Determine the [X, Y] coordinate at the center of the cell enclosing the given text.  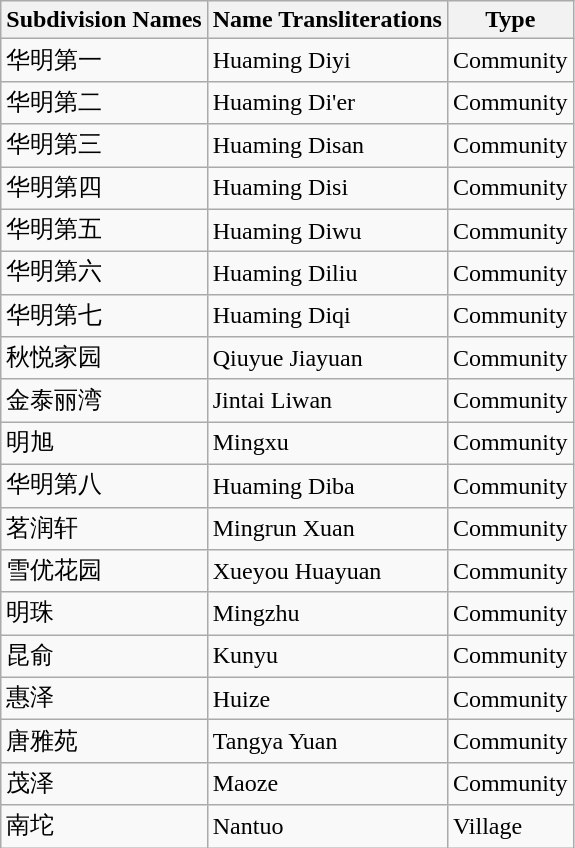
Subdivision Names [104, 20]
昆俞 [104, 656]
Huaming Diliu [327, 274]
Huize [327, 698]
唐雅苑 [104, 742]
秋悦家园 [104, 358]
茗润轩 [104, 528]
华明第一 [104, 60]
茂泽 [104, 784]
Maoze [327, 784]
Mingrun Xuan [327, 528]
华明第五 [104, 230]
金泰丽湾 [104, 400]
Mingxu [327, 444]
Name Transliterations [327, 20]
Huaming Disan [327, 146]
Huaming Diwu [327, 230]
明珠 [104, 614]
Huaming Di'er [327, 102]
Huaming Diba [327, 486]
华明第七 [104, 316]
雪优花园 [104, 572]
明旭 [104, 444]
Nantuo [327, 826]
Huaming Diqi [327, 316]
Jintai Liwan [327, 400]
华明第三 [104, 146]
Xueyou Huayuan [327, 572]
惠泽 [104, 698]
Huaming Disi [327, 188]
Village [510, 826]
Huaming Diyi [327, 60]
华明第六 [104, 274]
Tangya Yuan [327, 742]
Kunyu [327, 656]
华明第二 [104, 102]
华明第四 [104, 188]
Qiuyue Jiayuan [327, 358]
华明第八 [104, 486]
南坨 [104, 826]
Mingzhu [327, 614]
Type [510, 20]
